Capture the cell that displays the provided text and extract its (X, Y) central coordinate. 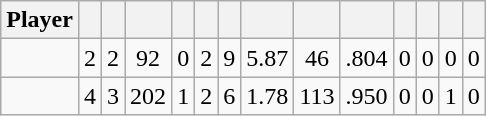
92 (148, 58)
.804 (366, 58)
6 (230, 96)
3 (114, 96)
5.87 (268, 58)
9 (230, 58)
113 (317, 96)
1.78 (268, 96)
4 (90, 96)
202 (148, 96)
46 (317, 58)
.950 (366, 96)
Player (40, 20)
